Determine the [x, y] coordinate at the center of the cell enclosing the given text.  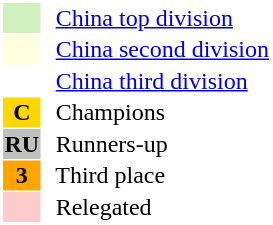
Champions [156, 113]
RU [22, 144]
3 [22, 175]
Third place [156, 175]
China top division [156, 18]
C [22, 113]
China second division [156, 49]
Runners-up [156, 144]
Relegated [156, 207]
China third division [156, 81]
